Find where the given text appears and provide that cell's center as [x, y] coordinate. 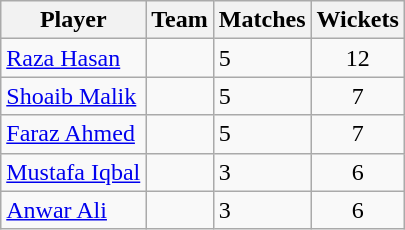
Wickets [358, 20]
Team [180, 20]
Anwar Ali [74, 210]
Faraz Ahmed [74, 134]
12 [358, 58]
Mustafa Iqbal [74, 172]
Shoaib Malik [74, 96]
Player [74, 20]
Matches [262, 20]
Raza Hasan [74, 58]
